Scan for the cell matching the given text and deliver its (X, Y) coordinate at center. 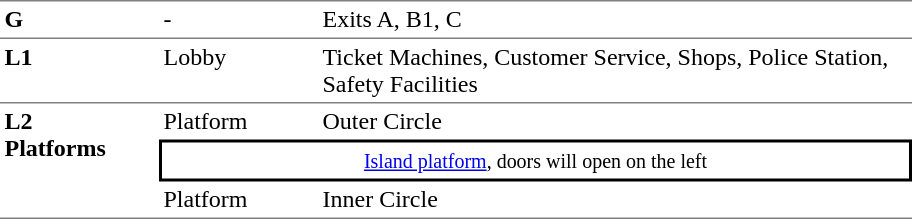
- (238, 19)
Island platform, doors will open on the left (536, 161)
Platform (238, 122)
Outer Circle (615, 122)
Ticket Machines, Customer Service, Shops, Police Station, Safety Facilities (615, 71)
Lobby (238, 71)
L1 (80, 71)
G (80, 19)
Exits A, B1, C (615, 19)
